Locate the cell with the specified text and output its [X, Y] center coordinate. 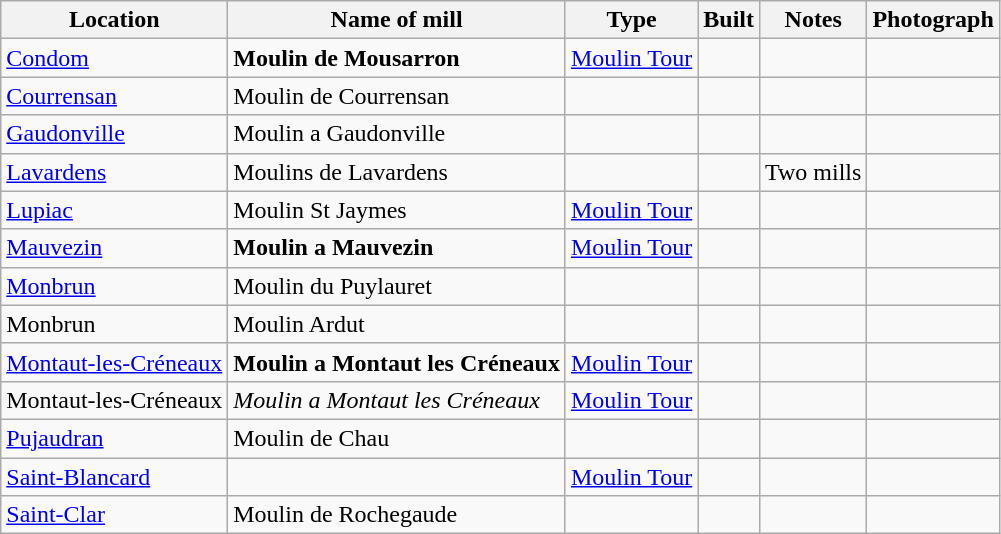
Moulin de Chau [397, 438]
Moulin Ardut [397, 324]
Moulin a Gaudonville [397, 134]
Moulin de Courrensan [397, 96]
Moulin de Mousarron [397, 58]
Type [631, 20]
Moulin de Rochegaude [397, 515]
Saint-Clar [114, 515]
Name of mill [397, 20]
Photograph [933, 20]
Built [729, 20]
Moulin a Mauvezin [397, 248]
Courrensan [114, 96]
Moulins de Lavardens [397, 172]
Lupiac [114, 210]
Condom [114, 58]
Pujaudran [114, 438]
Two mills [814, 172]
Moulin du Puylauret [397, 286]
Location [114, 20]
Mauvezin [114, 248]
Saint-Blancard [114, 477]
Moulin St Jaymes [397, 210]
Notes [814, 20]
Lavardens [114, 172]
Gaudonville [114, 134]
